Extract the [X, Y] coordinate from the center of the cell holding the provided text.  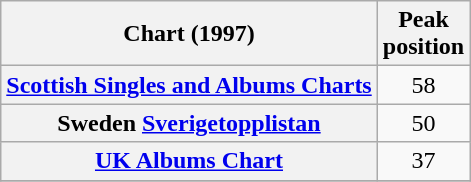
50 [423, 123]
58 [423, 85]
UK Albums Chart [189, 161]
37 [423, 161]
Chart (1997) [189, 34]
Scottish Singles and Albums Charts [189, 85]
Sweden Sverigetopplistan [189, 123]
Peakposition [423, 34]
